Detect which cell encompasses the target text, then output its [x, y] center coordinate. 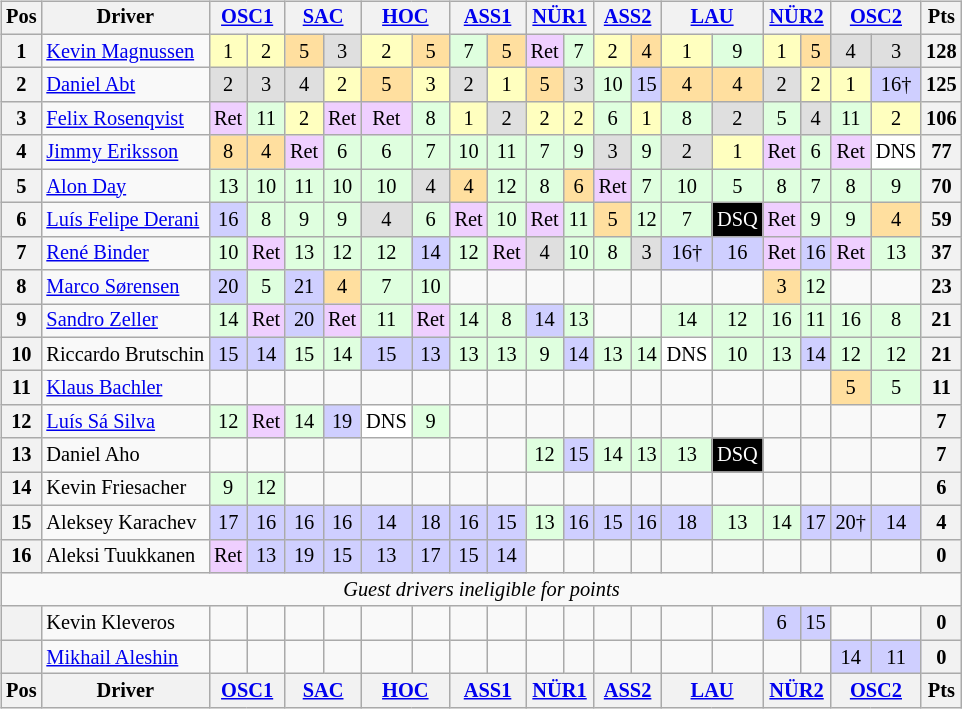
Kevin Friesacher [125, 489]
Klaus Bachler [125, 388]
Luís Felipe Derani [125, 220]
106 [941, 119]
Felix Rosenqvist [125, 119]
Daniel Abt [125, 85]
Luís Sá Silva [125, 422]
Mikhail Aleshin [125, 657]
70 [941, 186]
Marco Sørensen [125, 287]
Kevin Magnussen [125, 51]
Guest drivers ineligible for points [481, 590]
23 [941, 287]
125 [941, 85]
Aleksi Tuukkanen [125, 556]
Daniel Aho [125, 455]
Alon Day [125, 186]
René Binder [125, 253]
Aleksey Karachev [125, 522]
Kevin Kleveros [125, 623]
20† [851, 522]
77 [941, 152]
Riccardo Brutschin [125, 354]
59 [941, 220]
128 [941, 51]
37 [941, 253]
Jimmy Eriksson [125, 152]
Sandro Zeller [125, 321]
